Extract the [x, y] coordinate from the center of the cell holding the provided text.  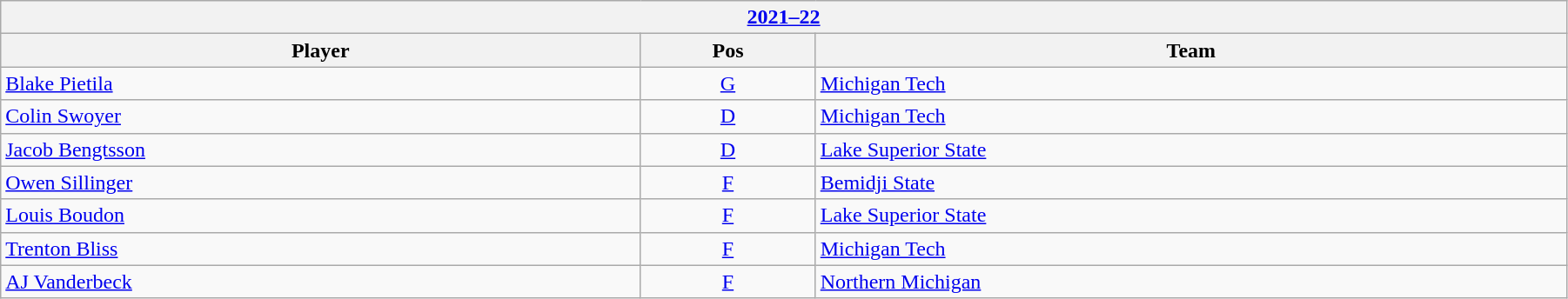
Owen Sillinger [320, 183]
G [727, 83]
Team [1190, 50]
Player [320, 50]
Blake Pietila [320, 83]
Bemidji State [1190, 183]
AJ Vanderbeck [320, 282]
Louis Boudon [320, 216]
Trenton Bliss [320, 249]
Colin Swoyer [320, 116]
Northern Michigan [1190, 282]
2021–22 [784, 17]
Jacob Bengtsson [320, 149]
Pos [727, 50]
